Search for the cell housing the specified text and yield its (x, y) center coordinate. 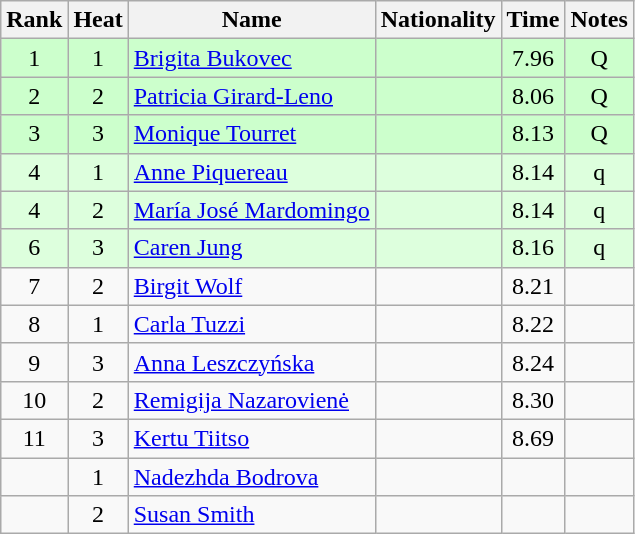
8.22 (533, 324)
Monique Tourret (252, 134)
8.16 (533, 248)
8.69 (533, 438)
Heat (98, 20)
8.30 (533, 400)
Rank (34, 20)
8 (34, 324)
Anna Leszczyńska (252, 362)
Brigita Bukovec (252, 58)
6 (34, 248)
7 (34, 286)
Nationality (438, 20)
Kertu Tiitso (252, 438)
María José Mardomingo (252, 210)
8.06 (533, 96)
Carla Tuzzi (252, 324)
Nadezhda Bodrova (252, 477)
8.13 (533, 134)
8.21 (533, 286)
Birgit Wolf (252, 286)
Name (252, 20)
8.24 (533, 362)
Anne Piquereau (252, 172)
9 (34, 362)
Patricia Girard-Leno (252, 96)
11 (34, 438)
Remigija Nazarovienė (252, 400)
7.96 (533, 58)
Notes (599, 20)
10 (34, 400)
Caren Jung (252, 248)
Susan Smith (252, 515)
Time (533, 20)
